Detect which cell encompasses the target text, then output its [X, Y] center coordinate. 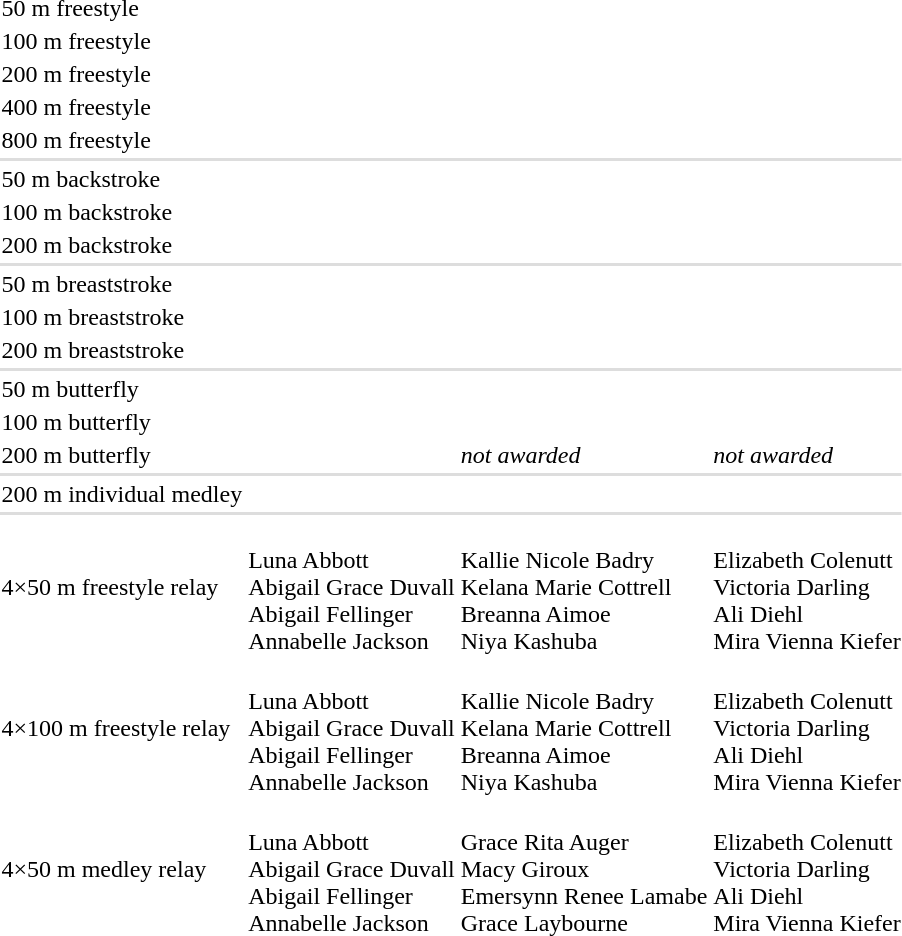
400 m freestyle [122, 107]
100 m freestyle [122, 41]
50 m butterfly [122, 389]
100 m backstroke [122, 212]
100 m breaststroke [122, 317]
200 m breaststroke [122, 350]
4×50 m freestyle relay [122, 587]
800 m freestyle [122, 140]
100 m butterfly [122, 422]
50 m backstroke [122, 179]
200 m individual medley [122, 494]
4×100 m freestyle relay [122, 728]
50 m breaststroke [122, 284]
200 m freestyle [122, 74]
200 m butterfly [122, 455]
200 m backstroke [122, 245]
